Find where the given text appears and provide that cell's center as [X, Y] coordinate. 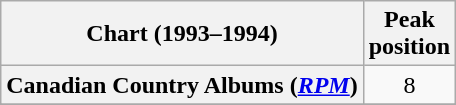
8 [409, 85]
Canadian Country Albums (RPM) [182, 85]
Peakposition [409, 34]
Chart (1993–1994) [182, 34]
